From the cell containing the given text, extract its center point as (X, Y) coordinate. 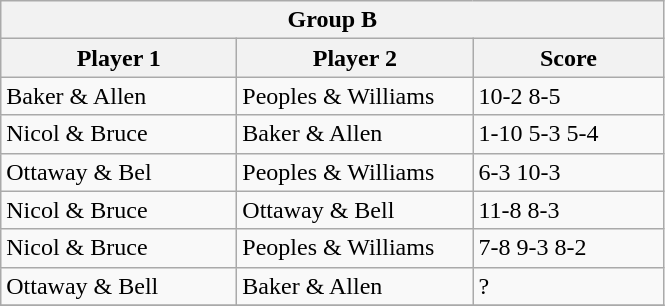
Score (568, 58)
Player 2 (355, 58)
10-2 8-5 (568, 96)
Player 1 (119, 58)
? (568, 286)
1-10 5-3 5-4 (568, 134)
Ottaway & Bel (119, 172)
6-3 10-3 (568, 172)
Group B (332, 20)
7-8 9-3 8-2 (568, 248)
11-8 8-3 (568, 210)
